For the text-containing cell, return its midpoint in (X, Y) coordinate format. 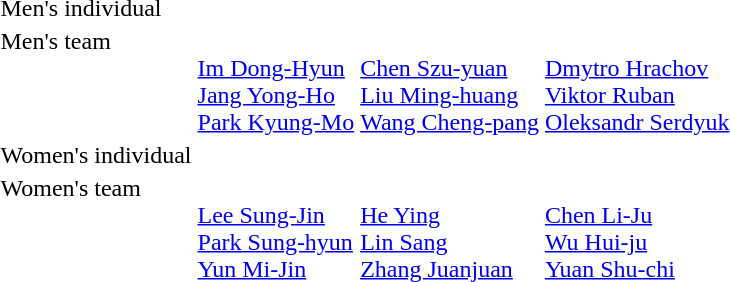
Im Dong-HyunJang Yong-HoPark Kyung-Mo (276, 82)
Chen Szu-yuanLiu Ming-huangWang Cheng-pang (450, 82)
